Output the (X, Y) coordinate of the center of the cell containing the given text.  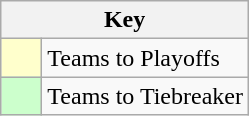
Teams to Playoffs (146, 58)
Teams to Tiebreaker (146, 96)
Key (125, 20)
